Pinpoint the cell where the given text exists, returning its [X, Y] midpoint coordinate. 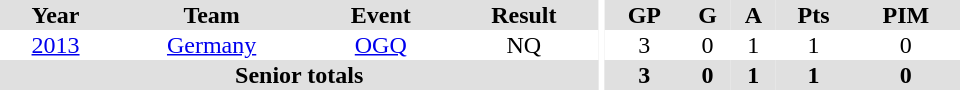
Senior totals [299, 75]
Pts [813, 15]
GP [644, 15]
G [708, 15]
Result [524, 15]
NQ [524, 45]
Germany [212, 45]
Event [380, 15]
A [753, 15]
Year [56, 15]
2013 [56, 45]
OGQ [380, 45]
Team [212, 15]
PIM [906, 15]
